Identify which cell holds the provided text, then report its [X, Y] central coordinate. 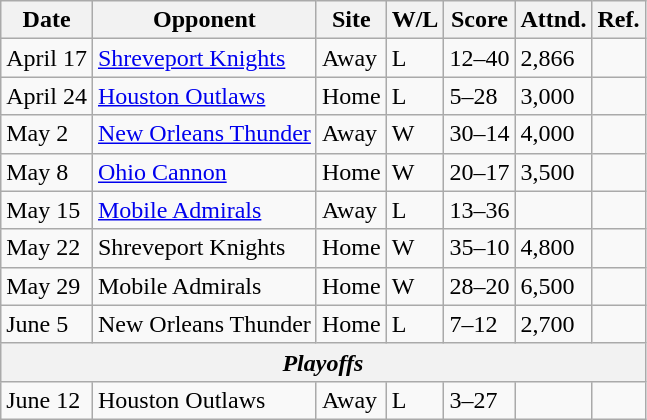
Opponent [204, 20]
May 22 [47, 248]
April 24 [47, 96]
Ref. [618, 20]
5–28 [480, 96]
3,500 [554, 172]
7–12 [480, 324]
28–20 [480, 286]
Site [351, 20]
20–17 [480, 172]
2,700 [554, 324]
Attnd. [554, 20]
3,000 [554, 96]
W/L [415, 20]
May 29 [47, 286]
May 15 [47, 210]
Playoffs [323, 362]
2,866 [554, 58]
Score [480, 20]
May 8 [47, 172]
4,000 [554, 134]
6,500 [554, 286]
4,800 [554, 248]
April 17 [47, 58]
13–36 [480, 210]
Date [47, 20]
Ohio Cannon [204, 172]
3–27 [480, 400]
35–10 [480, 248]
30–14 [480, 134]
May 2 [47, 134]
12–40 [480, 58]
June 12 [47, 400]
June 5 [47, 324]
